Return (X, Y) of the center of cell containing provided text 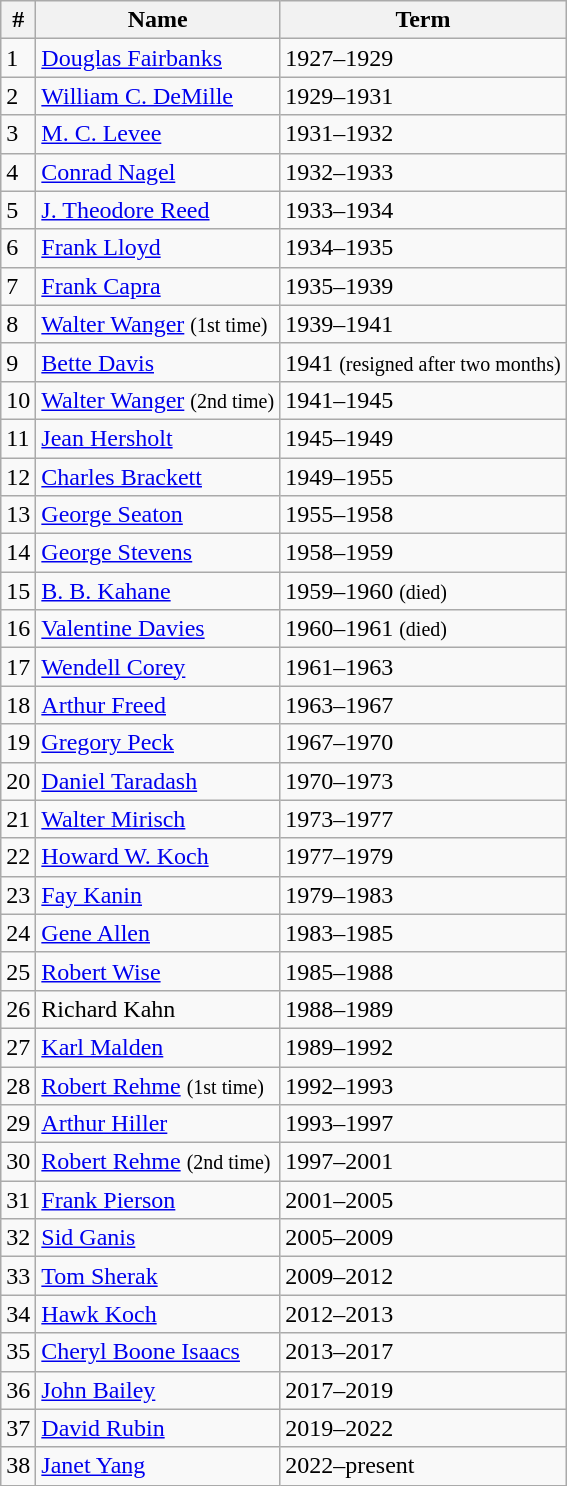
7 (18, 286)
B. B. Kahane (158, 591)
Sid Ganis (158, 1238)
17 (18, 667)
Term (424, 20)
1958–1959 (424, 553)
12 (18, 477)
2012–2013 (424, 1314)
William C. DeMille (158, 96)
Frank Lloyd (158, 248)
Fay Kanin (158, 895)
2017–2019 (424, 1390)
21 (18, 819)
1970–1973 (424, 781)
22 (18, 857)
Cheryl Boone Isaacs (158, 1352)
1933–1934 (424, 210)
32 (18, 1238)
Gene Allen (158, 933)
15 (18, 591)
Richard Kahn (158, 1009)
Robert Rehme (1st time) (158, 1085)
24 (18, 933)
36 (18, 1390)
26 (18, 1009)
1941–1945 (424, 400)
30 (18, 1162)
1967–1970 (424, 743)
5 (18, 210)
Conrad Nagel (158, 172)
37 (18, 1428)
13 (18, 515)
1945–1949 (424, 438)
1955–1958 (424, 515)
Valentine Davies (158, 629)
1960–1961 (died) (424, 629)
2009–2012 (424, 1276)
George Stevens (158, 553)
Name (158, 20)
1941 (resigned after two months) (424, 362)
20 (18, 781)
John Bailey (158, 1390)
1959–1960 (died) (424, 591)
38 (18, 1466)
1929–1931 (424, 96)
10 (18, 400)
29 (18, 1124)
Wendell Corey (158, 667)
1979–1983 (424, 895)
2001–2005 (424, 1200)
25 (18, 971)
Bette Davis (158, 362)
1934–1935 (424, 248)
1927–1929 (424, 58)
2005–2009 (424, 1238)
16 (18, 629)
1985–1988 (424, 971)
2022–present (424, 1466)
Howard W. Koch (158, 857)
1949–1955 (424, 477)
1983–1985 (424, 933)
1932–1933 (424, 172)
Walter Wanger (1st time) (158, 324)
M. C. Levee (158, 134)
# (18, 20)
2019–2022 (424, 1428)
18 (18, 705)
Karl Malden (158, 1047)
19 (18, 743)
9 (18, 362)
Walter Wanger (2nd time) (158, 400)
1935–1939 (424, 286)
1993–1997 (424, 1124)
31 (18, 1200)
1973–1977 (424, 819)
Daniel Taradash (158, 781)
14 (18, 553)
Arthur Hiller (158, 1124)
1939–1941 (424, 324)
1963–1967 (424, 705)
Robert Rehme (2nd time) (158, 1162)
1989–1992 (424, 1047)
8 (18, 324)
27 (18, 1047)
Robert Wise (158, 971)
4 (18, 172)
Arthur Freed (158, 705)
Frank Capra (158, 286)
1997–2001 (424, 1162)
George Seaton (158, 515)
2013–2017 (424, 1352)
35 (18, 1352)
Frank Pierson (158, 1200)
1931–1932 (424, 134)
1988–1989 (424, 1009)
Douglas Fairbanks (158, 58)
Gregory Peck (158, 743)
David Rubin (158, 1428)
33 (18, 1276)
Janet Yang (158, 1466)
2 (18, 96)
Tom Sherak (158, 1276)
6 (18, 248)
Hawk Koch (158, 1314)
1977–1979 (424, 857)
28 (18, 1085)
34 (18, 1314)
3 (18, 134)
1 (18, 58)
11 (18, 438)
J. Theodore Reed (158, 210)
1961–1963 (424, 667)
Jean Hersholt (158, 438)
Charles Brackett (158, 477)
23 (18, 895)
Walter Mirisch (158, 819)
1992–1993 (424, 1085)
